Extract the (x, y) coordinate from the center of the cell holding the provided text.  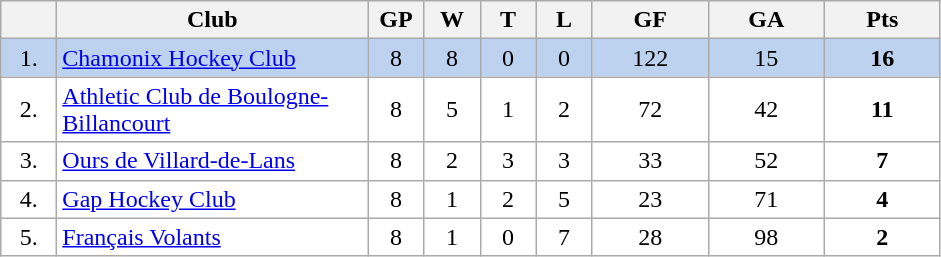
Chamonix Hockey Club (212, 58)
72 (650, 110)
T (508, 20)
4 (882, 199)
71 (766, 199)
15 (766, 58)
Gap Hockey Club (212, 199)
5. (29, 237)
33 (650, 161)
23 (650, 199)
16 (882, 58)
11 (882, 110)
Pts (882, 20)
98 (766, 237)
GF (650, 20)
Ours de Villard-de-Lans (212, 161)
28 (650, 237)
GP (396, 20)
122 (650, 58)
4. (29, 199)
Français Volants (212, 237)
Athletic Club de Boulogne-Billancourt (212, 110)
L (564, 20)
W (452, 20)
52 (766, 161)
Club (212, 20)
1. (29, 58)
3. (29, 161)
42 (766, 110)
GA (766, 20)
2. (29, 110)
